Find where the given text appears and provide that cell's center as [x, y] coordinate. 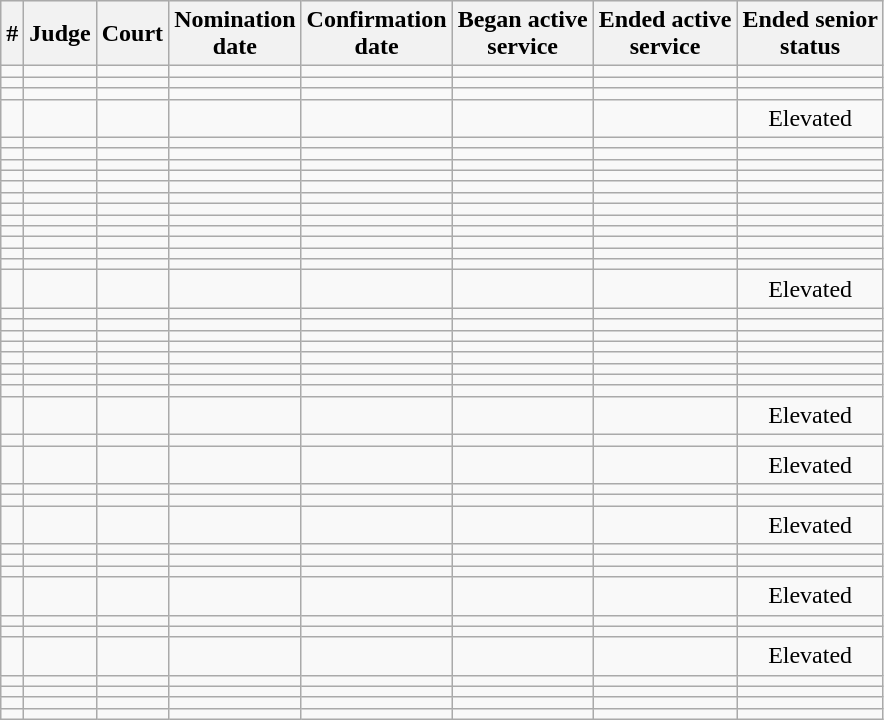
Began activeservice [522, 34]
Nominationdate [235, 34]
Ended seniorstatus [810, 34]
# [12, 34]
Ended activeservice [665, 34]
Court [132, 34]
Confirmationdate [376, 34]
Judge [60, 34]
